Return (X, Y) of the center of cell containing provided text 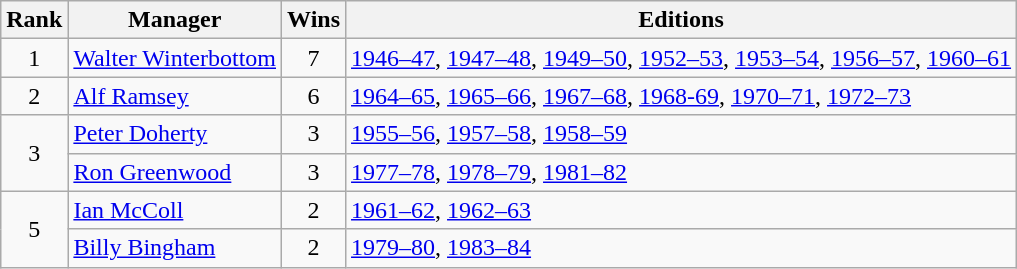
1964–65, 1965–66, 1967–68, 1968-69, 1970–71, 1972–73 (682, 96)
Ron Greenwood (175, 172)
Editions (682, 20)
1977–78, 1978–79, 1981–82 (682, 172)
Ian McColl (175, 210)
1 (34, 58)
1946–47, 1947–48, 1949–50, 1952–53, 1953–54, 1956–57, 1960–61 (682, 58)
Wins (314, 20)
Rank (34, 20)
Manager (175, 20)
Alf Ramsey (175, 96)
Peter Doherty (175, 134)
1979–80, 1983–84 (682, 248)
7 (314, 58)
5 (34, 229)
1961–62, 1962–63 (682, 210)
6 (314, 96)
Walter Winterbottom (175, 58)
1955–56, 1957–58, 1958–59 (682, 134)
Billy Bingham (175, 248)
